For the text-containing cell, return its midpoint in (X, Y) coordinate format. 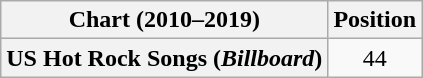
44 (375, 58)
US Hot Rock Songs (Billboard) (164, 58)
Chart (2010–2019) (164, 20)
Position (375, 20)
